Locate the cell with the specified text and output its (x, y) center coordinate. 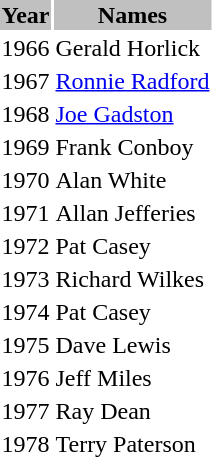
Ray Dean (132, 411)
1969 (26, 147)
Names (132, 15)
1973 (26, 279)
1971 (26, 213)
1967 (26, 81)
1974 (26, 312)
Ronnie Radford (132, 81)
1975 (26, 345)
Gerald Horlick (132, 48)
Frank Conboy (132, 147)
Alan White (132, 180)
Allan Jefferies (132, 213)
Year (26, 15)
1966 (26, 48)
1972 (26, 246)
1976 (26, 378)
Dave Lewis (132, 345)
Jeff Miles (132, 378)
Joe Gadston (132, 114)
1970 (26, 180)
Richard Wilkes (132, 279)
1977 (26, 411)
1968 (26, 114)
